Output the (X, Y) coordinate of the center of the cell containing the given text.  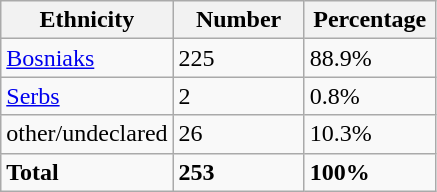
0.8% (370, 96)
100% (370, 172)
other/undeclared (87, 134)
2 (238, 96)
225 (238, 58)
Ethnicity (87, 20)
Total (87, 172)
Bosniaks (87, 58)
Number (238, 20)
Serbs (87, 96)
10.3% (370, 134)
26 (238, 134)
253 (238, 172)
Percentage (370, 20)
88.9% (370, 58)
